Return (X, Y) of the center of cell containing provided text 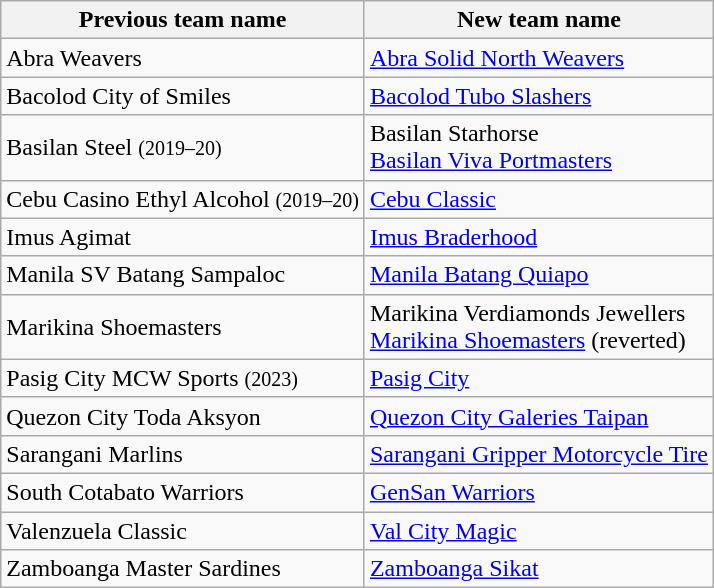
Basilan Starhorse Basilan Viva Portmasters (538, 148)
GenSan Warriors (538, 492)
South Cotabato Warriors (183, 492)
Zamboanga Sikat (538, 569)
Pasig City (538, 378)
Basilan Steel (2019–20) (183, 148)
Imus Agimat (183, 237)
Cebu Casino Ethyl Alcohol (2019–20) (183, 199)
Imus Braderhood (538, 237)
Bacolod Tubo Slashers (538, 96)
Abra Weavers (183, 58)
Valenzuela Classic (183, 531)
New team name (538, 20)
Marikina Verdiamonds Jewellers Marikina Shoemasters (reverted) (538, 326)
Previous team name (183, 20)
Pasig City MCW Sports (2023) (183, 378)
Manila Batang Quiapo (538, 275)
Cebu Classic (538, 199)
Sarangani Gripper Motorcycle Tire (538, 454)
Bacolod City of Smiles (183, 96)
Sarangani Marlins (183, 454)
Quezon City Toda Aksyon (183, 416)
Quezon City Galeries Taipan (538, 416)
Abra Solid North Weavers (538, 58)
Val City Magic (538, 531)
Zamboanga Master Sardines (183, 569)
Marikina Shoemasters (183, 326)
Manila SV Batang Sampaloc (183, 275)
